For the text-containing cell, return its midpoint in [x, y] coordinate format. 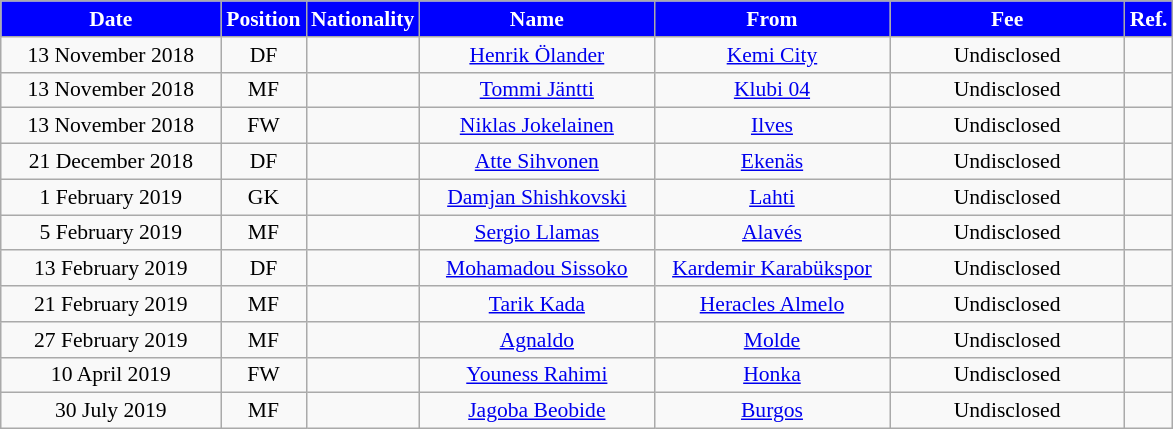
30 July 2019 [111, 411]
Name [536, 19]
Niklas Jokelainen [536, 126]
From [772, 19]
Henrik Ölander [536, 55]
Agnaldo [536, 340]
10 April 2019 [111, 375]
Position [264, 19]
Jagoba Beobide [536, 411]
Klubi 04 [772, 90]
Heracles Almelo [772, 304]
GK [264, 197]
Tarik Kada [536, 304]
Lahti [772, 197]
Damjan Shishkovski [536, 197]
Kardemir Karabükspor [772, 269]
Ilves [772, 126]
Sergio Llamas [536, 233]
Youness Rahimi [536, 375]
1 February 2019 [111, 197]
Molde [772, 340]
Atte Sihvonen [536, 162]
Nationality [362, 19]
Ekenäs [772, 162]
27 February 2019 [111, 340]
21 February 2019 [111, 304]
Mohamadou Sissoko [536, 269]
13 February 2019 [111, 269]
Date [111, 19]
Tommi Jäntti [536, 90]
Kemi City [772, 55]
21 December 2018 [111, 162]
Alavés [772, 233]
5 February 2019 [111, 233]
Fee [1008, 19]
Honka [772, 375]
Ref. [1149, 19]
Burgos [772, 411]
